Detect which cell encompasses the target text, then output its (x, y) center coordinate. 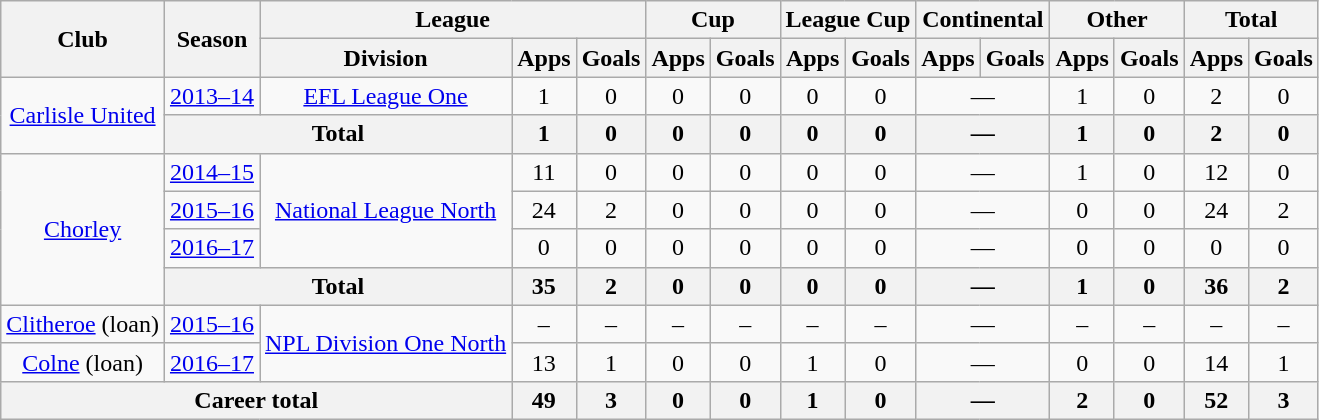
National League North (386, 210)
Clitheroe (loan) (83, 324)
Carlisle United (83, 115)
49 (544, 400)
Cup (713, 20)
Division (386, 58)
League (453, 20)
Season (212, 39)
2013–14 (212, 96)
Continental (983, 20)
2014–15 (212, 172)
EFL League One (386, 96)
14 (1216, 362)
52 (1216, 400)
Career total (256, 400)
League Cup (848, 20)
35 (544, 286)
11 (544, 172)
13 (544, 362)
Other (1117, 20)
12 (1216, 172)
Colne (loan) (83, 362)
36 (1216, 286)
Chorley (83, 229)
NPL Division One North (386, 343)
Club (83, 39)
